Return the (x, y) coordinate for the center point of the cell that contains the specified text.  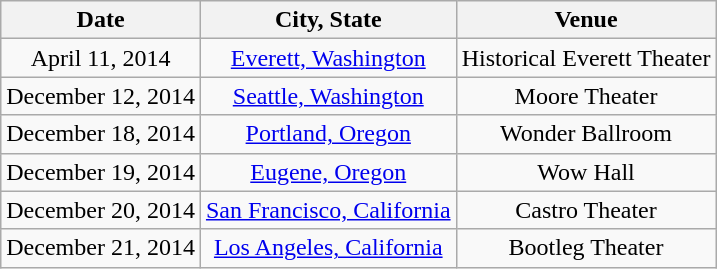
San Francisco, California (328, 210)
December 21, 2014 (101, 248)
Moore Theater (586, 96)
Eugene, Oregon (328, 172)
Los Angeles, California (328, 248)
Venue (586, 20)
December 20, 2014 (101, 210)
December 19, 2014 (101, 172)
December 12, 2014 (101, 96)
Castro Theater (586, 210)
Seattle, Washington (328, 96)
Date (101, 20)
April 11, 2014 (101, 58)
Everett, Washington (328, 58)
Wow Hall (586, 172)
December 18, 2014 (101, 134)
Wonder Ballroom (586, 134)
City, State (328, 20)
Portland, Oregon (328, 134)
Historical Everett Theater (586, 58)
Bootleg Theater (586, 248)
